Provide the (X, Y) coordinate of the cell's center where the given text is located.  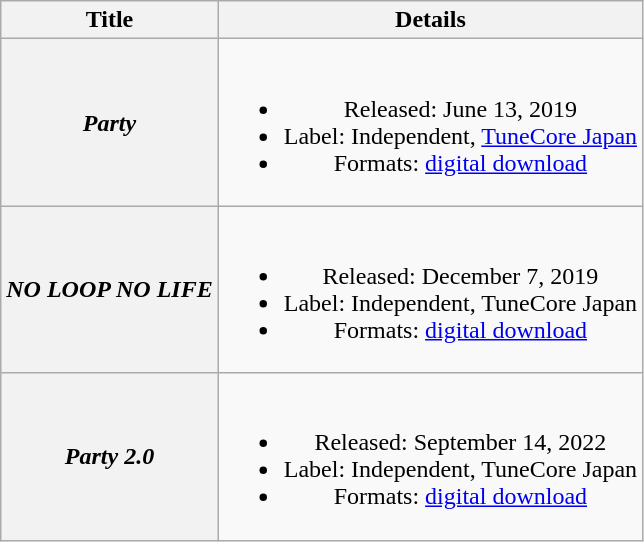
Title (110, 20)
Party 2.0 (110, 456)
Released: June 13, 2019Label: Independent, TuneCore JapanFormats: digital download (430, 122)
Party (110, 122)
Details (430, 20)
Released: September 14, 2022Label: Independent, TuneCore JapanFormats: digital download (430, 456)
NO LOOP NO LIFE (110, 290)
Released: December 7, 2019Label: Independent, TuneCore JapanFormats: digital download (430, 290)
